Provide the [X, Y] coordinate of the cell's center where the given text is located.  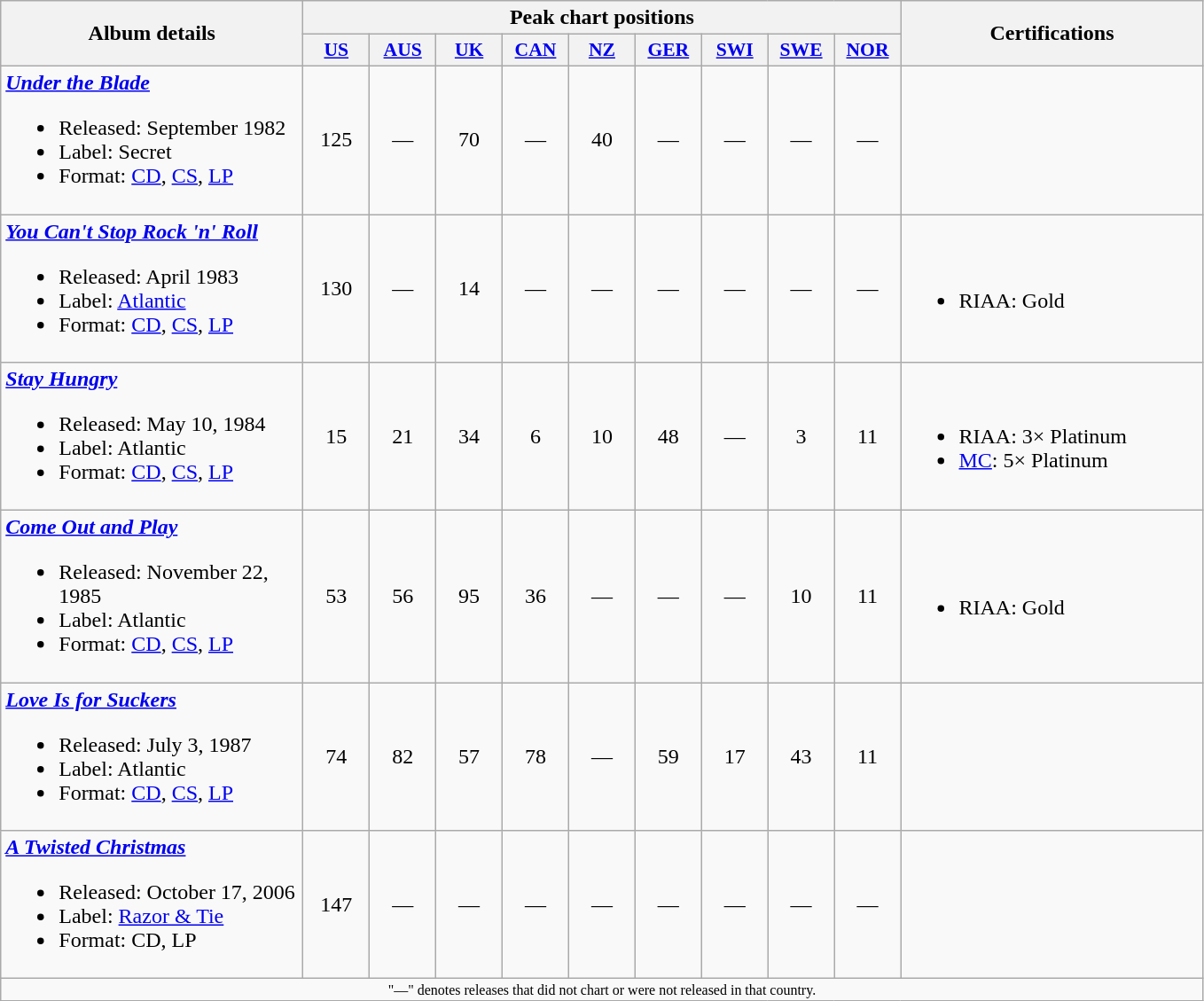
59 [668, 757]
70 [470, 140]
"—" denotes releases that did not chart or were not released in that country. [602, 989]
78 [536, 757]
NOR [867, 51]
95 [470, 597]
NZ [601, 51]
15 [337, 436]
US [337, 51]
34 [470, 436]
56 [403, 597]
6 [536, 436]
125 [337, 140]
Peak chart positions [602, 18]
CAN [536, 51]
130 [337, 289]
Stay HungryReleased: May 10, 1984Label: AtlanticFormat: CD, CS, LP [152, 436]
Come Out and PlayReleased: November 22, 1985Label: AtlanticFormat: CD, CS, LP [152, 597]
14 [470, 289]
AUS [403, 51]
57 [470, 757]
82 [403, 757]
UK [470, 51]
3 [801, 436]
Love Is for SuckersReleased: July 3, 1987Label: AtlanticFormat: CD, CS, LP [152, 757]
GER [668, 51]
Certifications [1052, 34]
You Can't Stop Rock 'n' RollReleased: April 1983Label: AtlanticFormat: CD, CS, LP [152, 289]
43 [801, 757]
53 [337, 597]
17 [734, 757]
RIAA: 3× PlatinumMC: 5× Platinum [1052, 436]
147 [337, 904]
74 [337, 757]
48 [668, 436]
Under the BladeReleased: September 1982Label: SecretFormat: CD, CS, LP [152, 140]
21 [403, 436]
A Twisted ChristmasReleased: October 17, 2006Label: Razor & TieFormat: CD, LP [152, 904]
36 [536, 597]
SWE [801, 51]
40 [601, 140]
SWI [734, 51]
Album details [152, 34]
